From the cell containing the given text, extract its center point as (X, Y) coordinate. 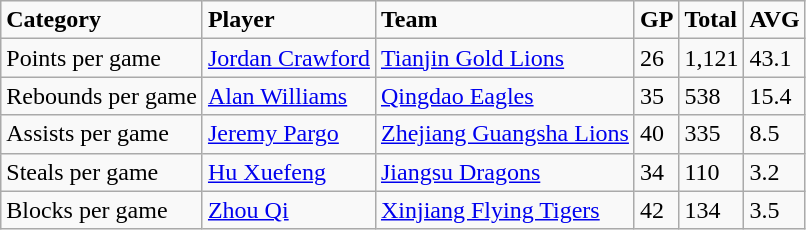
Zhejiang Guangsha Lions (504, 134)
42 (656, 210)
Jiangsu Dragons (504, 172)
Blocks per game (102, 210)
AVG (774, 20)
Assists per game (102, 134)
35 (656, 96)
40 (656, 134)
43.1 (774, 58)
Hu Xuefeng (288, 172)
134 (712, 210)
Xinjiang Flying Tigers (504, 210)
Team (504, 20)
15.4 (774, 96)
Player (288, 20)
8.5 (774, 134)
GP (656, 20)
Alan Williams (288, 96)
Jeremy Pargo (288, 134)
1,121 (712, 58)
335 (712, 134)
Qingdao Eagles (504, 96)
Total (712, 20)
Jordan Crawford (288, 58)
Tianjin Gold Lions (504, 58)
34 (656, 172)
Points per game (102, 58)
3.2 (774, 172)
Steals per game (102, 172)
110 (712, 172)
538 (712, 96)
Zhou Qi (288, 210)
Category (102, 20)
26 (656, 58)
3.5 (774, 210)
Rebounds per game (102, 96)
